Return (X, Y) of the center of cell containing provided text 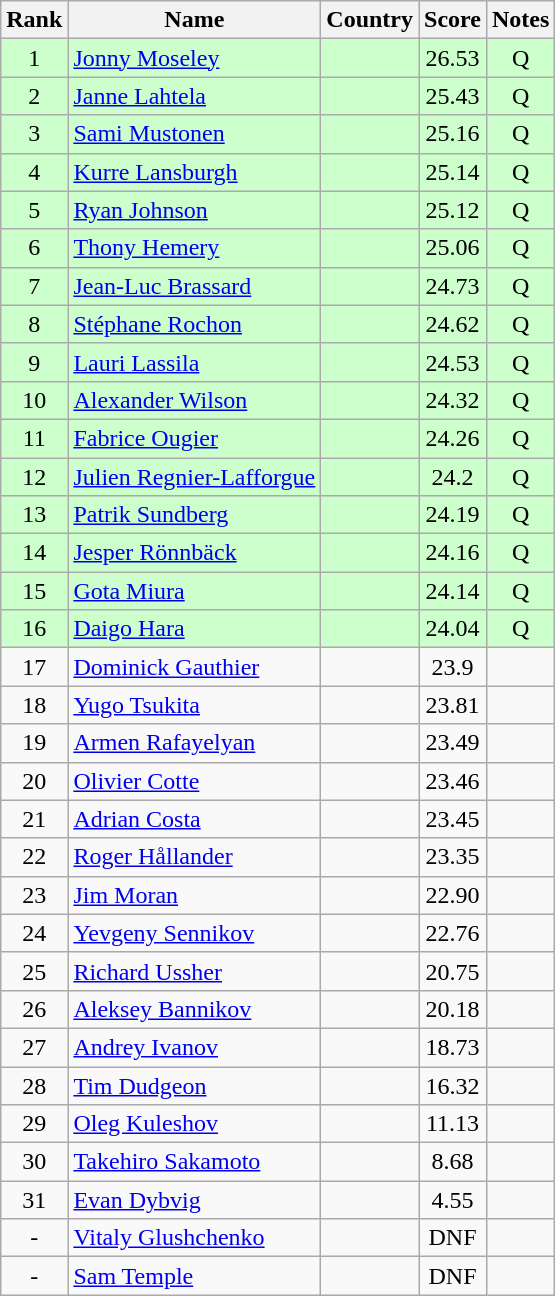
25.16 (453, 134)
7 (34, 286)
16.32 (453, 1085)
Evan Dybvig (194, 1200)
Country (370, 20)
24.2 (453, 477)
25.12 (453, 210)
Julien Regnier-Lafforgue (194, 477)
23 (34, 895)
30 (34, 1162)
1 (34, 58)
Roger Hållander (194, 857)
Daigo Hara (194, 629)
Rank (34, 20)
23.9 (453, 667)
25 (34, 971)
22 (34, 857)
24.62 (453, 324)
24 (34, 933)
25.14 (453, 172)
19 (34, 743)
Notes (520, 20)
Dominick Gauthier (194, 667)
Gota Miura (194, 591)
13 (34, 515)
22.76 (453, 933)
20 (34, 781)
23.49 (453, 743)
20.75 (453, 971)
24.04 (453, 629)
23.35 (453, 857)
Fabrice Ougier (194, 438)
Takehiro Sakamoto (194, 1162)
12 (34, 477)
24.26 (453, 438)
11.13 (453, 1124)
20.18 (453, 1009)
Name (194, 20)
Ryan Johnson (194, 210)
25.43 (453, 96)
25.06 (453, 248)
21 (34, 819)
15 (34, 591)
Jean-Luc Brassard (194, 286)
Jim Moran (194, 895)
Sam Temple (194, 1276)
16 (34, 629)
Kurre Lansburgh (194, 172)
23.45 (453, 819)
Aleksey Bannikov (194, 1009)
24.16 (453, 553)
23.81 (453, 705)
Stéphane Rochon (194, 324)
Alexander Wilson (194, 400)
29 (34, 1124)
Score (453, 20)
8 (34, 324)
5 (34, 210)
18.73 (453, 1047)
2 (34, 96)
Thony Hemery (194, 248)
4 (34, 172)
Yevgeny Sennikov (194, 933)
8.68 (453, 1162)
Olivier Cotte (194, 781)
27 (34, 1047)
28 (34, 1085)
Tim Dudgeon (194, 1085)
3 (34, 134)
10 (34, 400)
17 (34, 667)
24.73 (453, 286)
Patrik Sundberg (194, 515)
18 (34, 705)
22.90 (453, 895)
11 (34, 438)
24.14 (453, 591)
24.32 (453, 400)
Armen Rafayelyan (194, 743)
24.53 (453, 362)
Jonny Moseley (194, 58)
Adrian Costa (194, 819)
Sami Mustonen (194, 134)
Janne Lahtela (194, 96)
6 (34, 248)
Oleg Kuleshov (194, 1124)
Yugo Tsukita (194, 705)
26.53 (453, 58)
Jesper Rönnbäck (194, 553)
Lauri Lassila (194, 362)
31 (34, 1200)
Andrey Ivanov (194, 1047)
23.46 (453, 781)
Richard Ussher (194, 971)
14 (34, 553)
4.55 (453, 1200)
Vitaly Glushchenko (194, 1238)
26 (34, 1009)
24.19 (453, 515)
9 (34, 362)
